Provide the (x, y) coordinate of the cell's center where the given text is located.  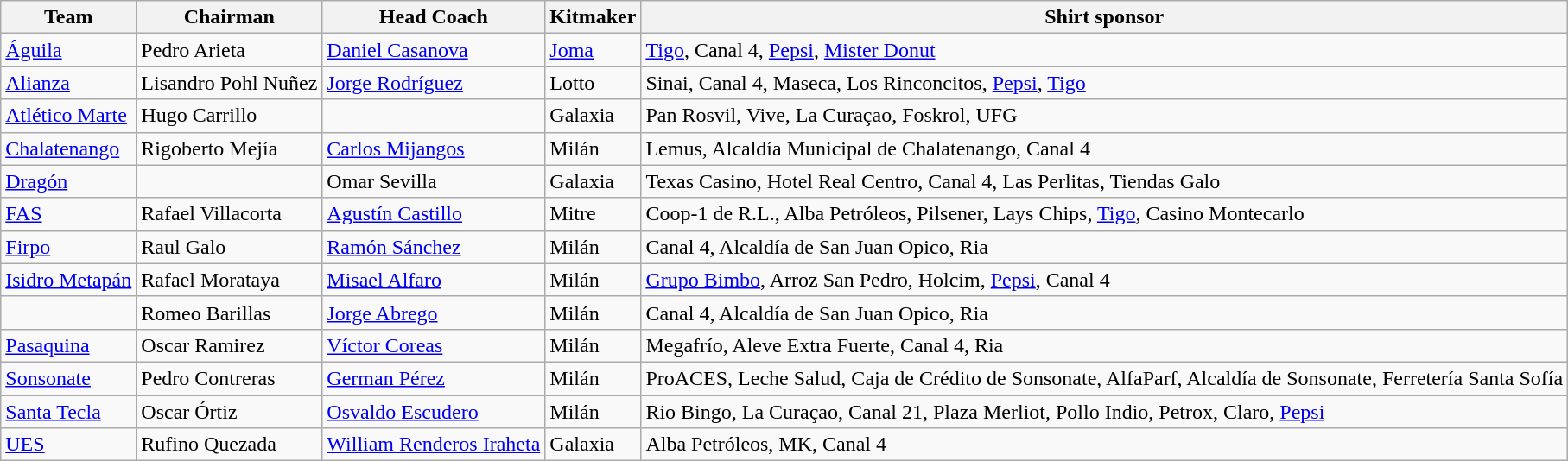
Rio Bingo, La Curaçao, Canal 21, Plaza Merliot, Pollo Indio, Petrox, Claro, Pepsi (1104, 412)
FAS (69, 214)
William Renderos Iraheta (434, 445)
Jorge Rodríguez (434, 83)
Pedro Contreras (230, 378)
Pasaquina (69, 345)
Tigo, Canal 4, Pepsi, Mister Donut (1104, 50)
Santa Tecla (69, 412)
Texas Casino, Hotel Real Centro, Canal 4, Las Perlitas, Tiendas Galo (1104, 181)
Sonsonate (69, 378)
Atlético Marte (69, 116)
Misael Alfaro (434, 280)
Lemus, Alcaldía Municipal de Chalatenango, Canal 4 (1104, 148)
Osvaldo Escudero (434, 412)
Rigoberto Mejía (230, 148)
Chalatenango (69, 148)
Chairman (230, 17)
Coop-1 de R.L., Alba Petróleos, Pilsener, Lays Chips, Tigo, Casino Montecarlo (1104, 214)
Rafael Morataya (230, 280)
Romeo Barillas (230, 313)
Megafrío, Aleve Extra Fuerte, Canal 4, Ria (1104, 345)
Raul Galo (230, 247)
Jorge Abrego (434, 313)
Firpo (69, 247)
ProACES, Leche Salud, Caja de Crédito de Sonsonate, AlfaParf, Alcaldía de Sonsonate, Ferretería Santa Sofía (1104, 378)
Team (69, 17)
Alianza (69, 83)
Grupo Bimbo, Arroz San Pedro, Holcim, Pepsi, Canal 4 (1104, 280)
Joma (593, 50)
Lisandro Pohl Nuñez (230, 83)
Pan Rosvil, Vive, La Curaçao, Foskrol, UFG (1104, 116)
Isidro Metapán (69, 280)
Sinai, Canal 4, Maseca, Los Rinconcitos, Pepsi, Tigo (1104, 83)
Oscar Órtiz (230, 412)
Carlos Mijangos (434, 148)
Agustín Castillo (434, 214)
Ramón Sánchez (434, 247)
Oscar Ramirez (230, 345)
Alba Petróleos, MK, Canal 4 (1104, 445)
Mitre (593, 214)
Head Coach (434, 17)
Dragón (69, 181)
Pedro Arieta (230, 50)
Rufino Quezada (230, 445)
German Pérez (434, 378)
Rafael Villacorta (230, 214)
Daniel Casanova (434, 50)
Hugo Carrillo (230, 116)
Kitmaker (593, 17)
UES (69, 445)
Shirt sponsor (1104, 17)
Águila (69, 50)
Omar Sevilla (434, 181)
Lotto (593, 83)
Víctor Coreas (434, 345)
